Provide the [x, y] coordinate of the cell's center where the given text is located.  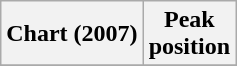
Chart (2007) [72, 34]
Peakposition [189, 34]
